Scan for the cell matching the given text and deliver its [X, Y] coordinate at center. 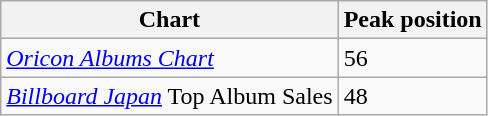
Chart [170, 20]
48 [412, 96]
56 [412, 58]
Oricon Albums Chart [170, 58]
Peak position [412, 20]
Billboard Japan Top Album Sales [170, 96]
